From the cell containing the given text, extract its center point as [x, y] coordinate. 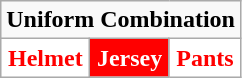
Jersey [130, 58]
Uniform Combination [121, 20]
Helmet [46, 58]
Pants [204, 58]
